Return [X, Y] of the center of cell containing provided text 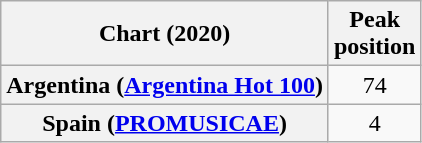
4 [374, 123]
Argentina (Argentina Hot 100) [165, 85]
Peakposition [374, 34]
Spain (PROMUSICAE) [165, 123]
74 [374, 85]
Chart (2020) [165, 34]
